Pinpoint the cell where the given text exists, returning its (X, Y) midpoint coordinate. 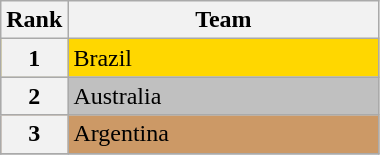
Brazil (224, 58)
2 (34, 96)
Rank (34, 20)
1 (34, 58)
Australia (224, 96)
3 (34, 134)
Argentina (224, 134)
Team (224, 20)
